Capture the cell that displays the provided text and extract its (x, y) central coordinate. 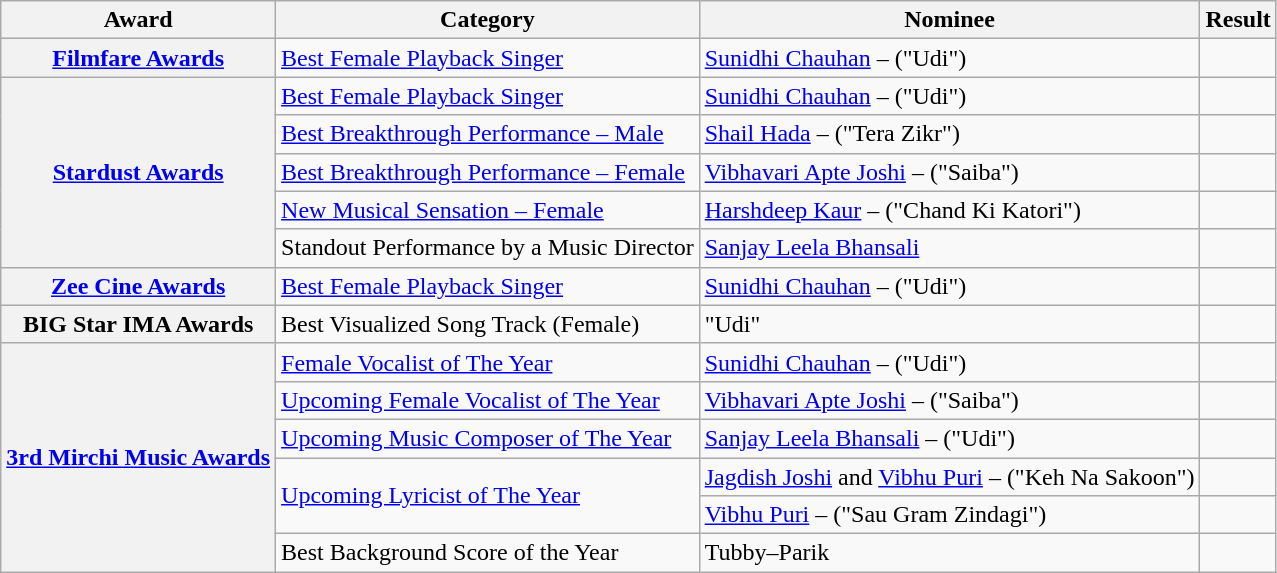
Tubby–Parik (950, 553)
Best Background Score of the Year (488, 553)
Upcoming Music Composer of The Year (488, 438)
Filmfare Awards (138, 58)
Female Vocalist of The Year (488, 362)
BIG Star IMA Awards (138, 324)
Vibhu Puri – ("Sau Gram Zindagi") (950, 515)
Stardust Awards (138, 172)
"Udi" (950, 324)
Upcoming Lyricist of The Year (488, 496)
Best Breakthrough Performance – Male (488, 134)
3rd Mirchi Music Awards (138, 457)
New Musical Sensation – Female (488, 210)
Harshdeep Kaur – ("Chand Ki Katori") (950, 210)
Shail Hada – ("Tera Zikr") (950, 134)
Result (1238, 20)
Upcoming Female Vocalist of The Year (488, 400)
Sanjay Leela Bhansali – ("Udi") (950, 438)
Zee Cine Awards (138, 286)
Category (488, 20)
Best Visualized Song Track (Female) (488, 324)
Jagdish Joshi and Vibhu Puri – ("Keh Na Sakoon") (950, 477)
Best Breakthrough Performance – Female (488, 172)
Nominee (950, 20)
Standout Performance by a Music Director (488, 248)
Sanjay Leela Bhansali (950, 248)
Award (138, 20)
